Capture the cell that displays the provided text and extract its (X, Y) central coordinate. 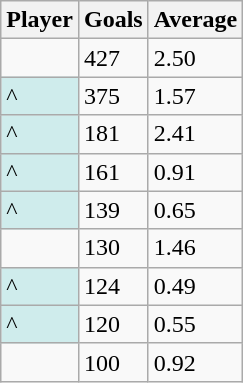
0.55 (196, 324)
2.50 (196, 58)
Player (40, 20)
0.91 (196, 172)
1.57 (196, 96)
130 (113, 248)
139 (113, 210)
120 (113, 324)
161 (113, 172)
0.49 (196, 286)
375 (113, 96)
Goals (113, 20)
2.41 (196, 134)
0.92 (196, 362)
100 (113, 362)
0.65 (196, 210)
Average (196, 20)
427 (113, 58)
124 (113, 286)
1.46 (196, 248)
181 (113, 134)
